Identify which cell holds the provided text, then report its [x, y] central coordinate. 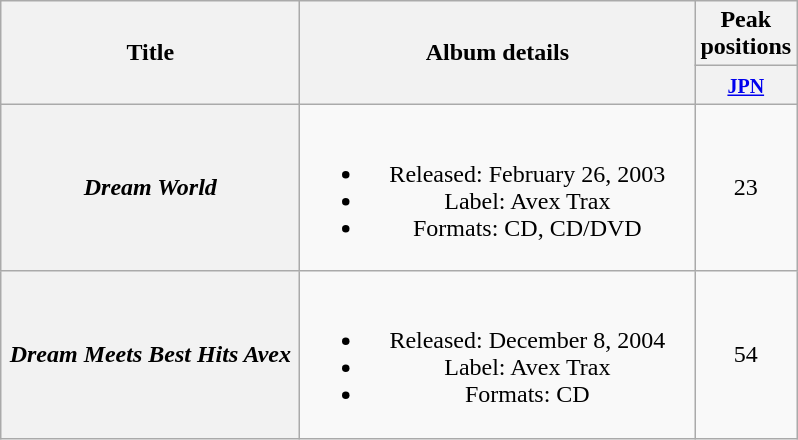
JPN [746, 85]
Released: December 8, 2004 Label: Avex TraxFormats: CD [498, 354]
Released: February 26, 2003 Label: Avex TraxFormats: CD, CD/DVD [498, 188]
54 [746, 354]
Album details [498, 52]
23 [746, 188]
Title [150, 52]
Dream Meets Best Hits Avex [150, 354]
Peak positions [746, 34]
Dream World [150, 188]
